Scan for the cell matching the given text and deliver its [X, Y] coordinate at center. 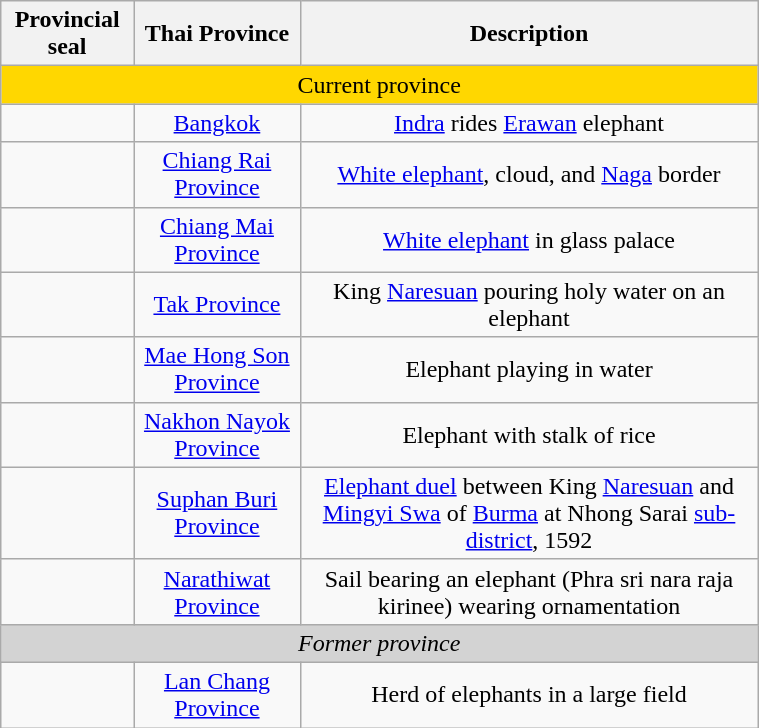
Former province [380, 643]
Mae Hong Son Province [218, 370]
Chiang Rai Province [218, 174]
White elephant in glass palace [528, 240]
White elephant, cloud, and Naga border [528, 174]
Bangkok [218, 123]
Tak Province [218, 304]
Elephant duel between King Naresuan and Mingyi Swa of Burma at Nhong Sarai sub-district, 1592 [528, 513]
Sail bearing an elephant (Phra sri nara raja kirinee) wearing ornamentation [528, 592]
King Naresuan pouring holy water on an elephant [528, 304]
Thai Province [218, 34]
Elephant with stalk of rice [528, 434]
Herd of elephants in a large field [528, 694]
Lan Chang Province [218, 694]
Elephant playing in water [528, 370]
Narathiwat Province [218, 592]
Suphan Buri Province [218, 513]
Nakhon Nayok Province [218, 434]
Current province [380, 85]
Chiang Mai Province [218, 240]
Indra rides Erawan elephant [528, 123]
Description [528, 34]
Provincial seal [68, 34]
